Provide the (X, Y) coordinate of the cell's center where the given text is located.  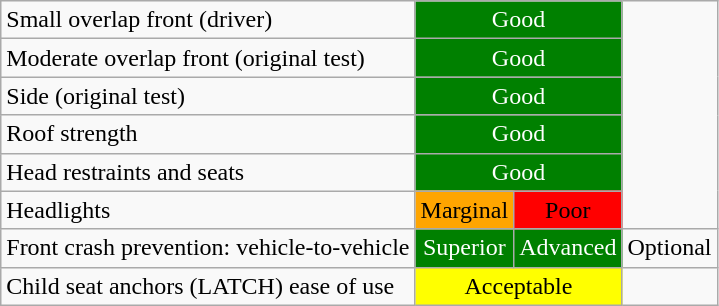
Superior (464, 248)
Child seat anchors (LATCH) ease of use (208, 286)
Optional (670, 248)
Acceptable (518, 286)
Moderate overlap front (original test) (208, 58)
Marginal (464, 210)
Side (original test) (208, 96)
Roof strength (208, 134)
Headlights (208, 210)
Head restraints and seats (208, 172)
Poor (568, 210)
Front crash prevention: vehicle-to-vehicle (208, 248)
Advanced (568, 248)
Small overlap front (driver) (208, 20)
